Detect which cell encompasses the target text, then output its (X, Y) center coordinate. 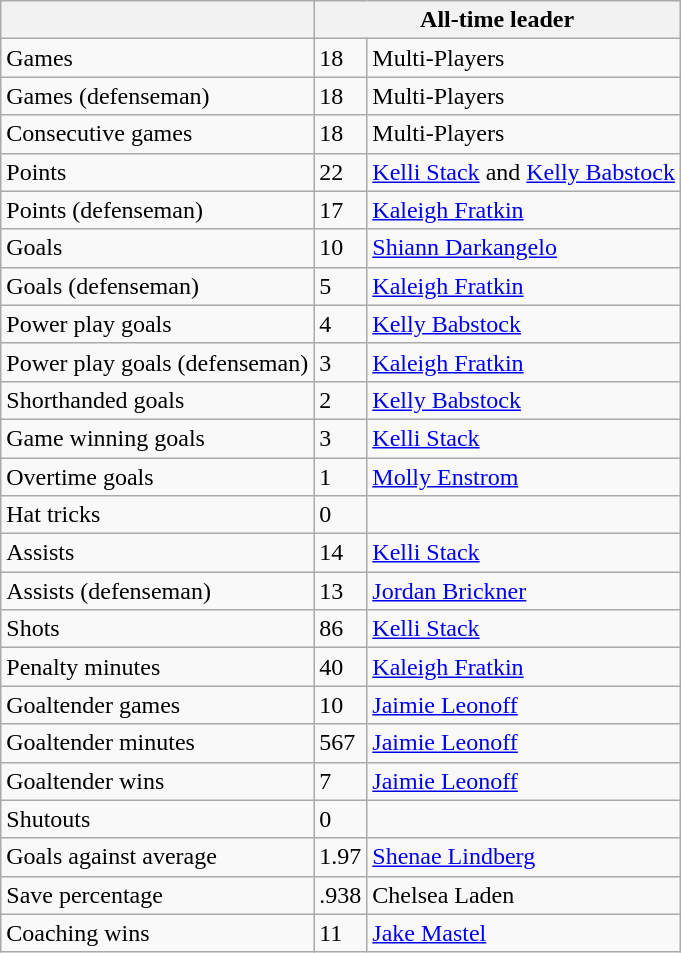
Points (defenseman) (158, 210)
Jake Mastel (524, 933)
Goals (defenseman) (158, 286)
Game winning goals (158, 438)
Penalty minutes (158, 667)
4 (340, 324)
Shutouts (158, 819)
Jordan Brickner (524, 591)
Hat tricks (158, 515)
1.97 (340, 857)
1 (340, 477)
Goaltender games (158, 705)
Assists (158, 553)
5 (340, 286)
Goals against average (158, 857)
Overtime goals (158, 477)
Molly Enstrom (524, 477)
17 (340, 210)
.938 (340, 895)
Shots (158, 629)
Shenae Lindberg (524, 857)
Goaltender wins (158, 781)
Games (defenseman) (158, 96)
Kelli Stack and Kelly Babstock (524, 172)
Power play goals (defenseman) (158, 362)
13 (340, 591)
All-time leader (498, 20)
Points (158, 172)
Shiann Darkangelo (524, 248)
Consecutive games (158, 134)
Chelsea Laden (524, 895)
Games (158, 58)
14 (340, 553)
Coaching wins (158, 933)
11 (340, 933)
567 (340, 743)
Save percentage (158, 895)
Goaltender minutes (158, 743)
40 (340, 667)
86 (340, 629)
Assists (defenseman) (158, 591)
7 (340, 781)
22 (340, 172)
Power play goals (158, 324)
2 (340, 400)
Shorthanded goals (158, 400)
Goals (158, 248)
